Detect which cell encompasses the target text, then output its [X, Y] center coordinate. 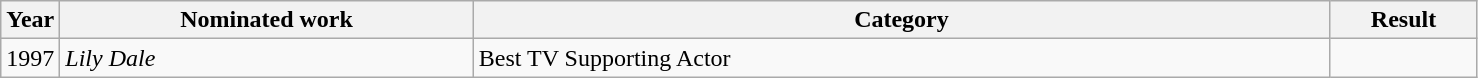
Year [30, 20]
Lily Dale [266, 58]
Best TV Supporting Actor [901, 58]
1997 [30, 58]
Category [901, 20]
Nominated work [266, 20]
Result [1404, 20]
